Output the [x, y] coordinate of the center of the cell containing the given text.  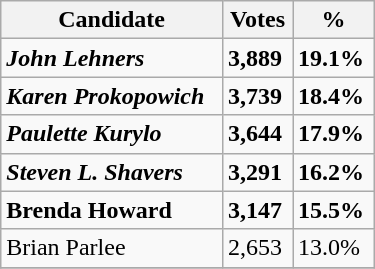
% [334, 20]
Candidate [112, 20]
19.1% [334, 58]
16.2% [334, 172]
2,653 [257, 248]
Brenda Howard [112, 210]
Steven L. Shavers [112, 172]
Paulette Kurylo [112, 134]
17.9% [334, 134]
Brian Parlee [112, 248]
18.4% [334, 96]
3,644 [257, 134]
3,147 [257, 210]
3,291 [257, 172]
Votes [257, 20]
3,739 [257, 96]
John Lehners [112, 58]
3,889 [257, 58]
13.0% [334, 248]
15.5% [334, 210]
Karen Prokopowich [112, 96]
